From the cell containing the given text, extract its center point as [X, Y] coordinate. 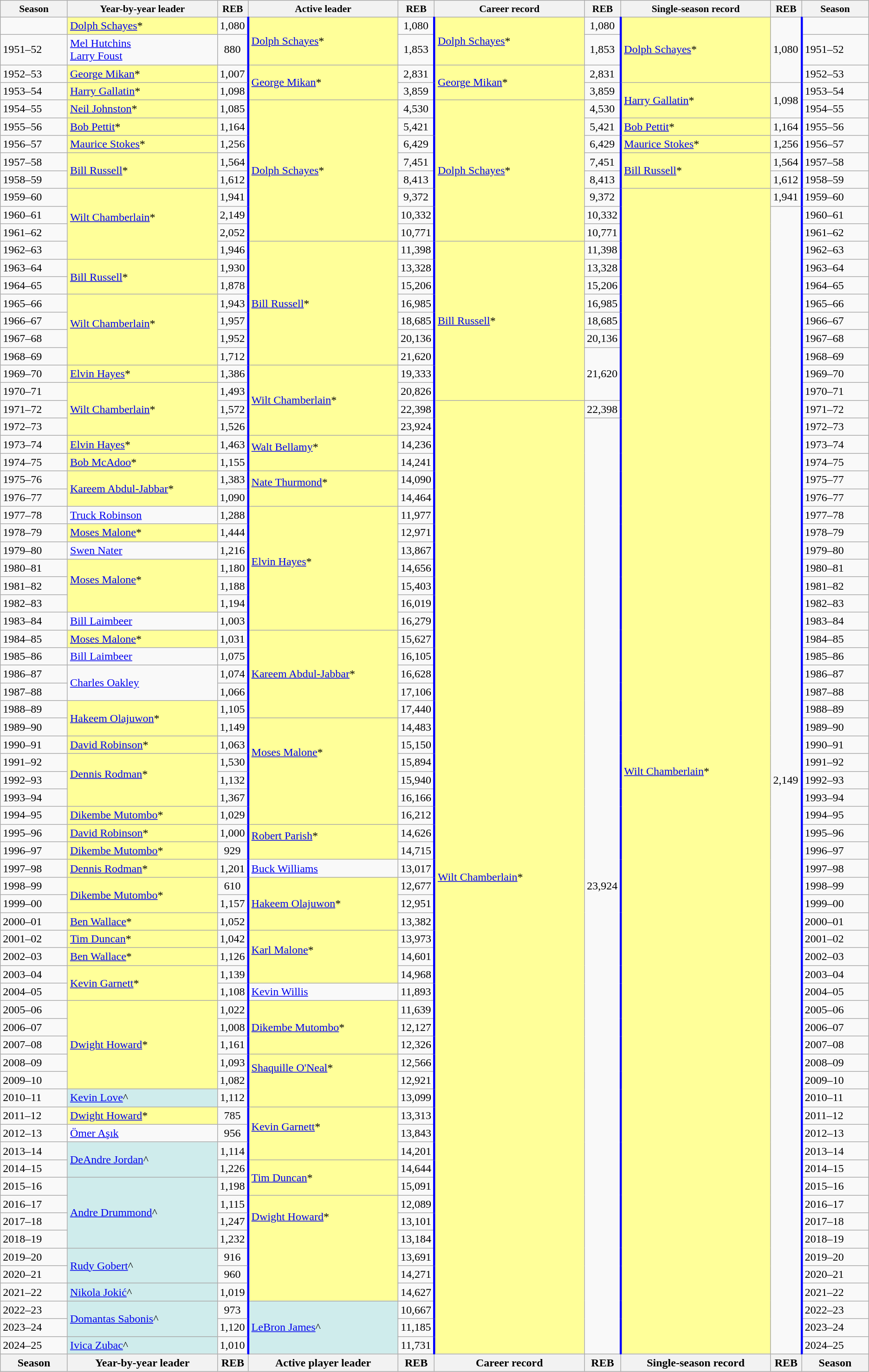
880 [233, 49]
Walt Bellamy* [323, 453]
13,099 [416, 1098]
1,031 [233, 639]
1,216 [233, 550]
Active leader [323, 9]
Shaquille O'Neal* [323, 1080]
17,440 [416, 709]
Active player leader [323, 1363]
1,232 [233, 1239]
1,155 [233, 462]
14,201 [416, 1151]
1,526 [233, 427]
1,198 [233, 1186]
1,108 [233, 992]
14,271 [416, 1275]
14,656 [416, 568]
15,627 [416, 639]
1,930 [233, 268]
10,667 [416, 1310]
13,973 [416, 939]
14,090 [416, 480]
13,101 [416, 1222]
13,184 [416, 1239]
1,463 [233, 444]
1,157 [233, 903]
1,139 [233, 974]
1,022 [233, 1010]
Andre Drummond^ [142, 1212]
LeBron James^ [323, 1327]
15,150 [416, 745]
12,127 [416, 1027]
11,977 [416, 515]
1,712 [233, 356]
1,288 [233, 515]
1,003 [233, 621]
12,677 [416, 886]
Rudy Gobert^ [142, 1266]
Nate Thurmond* [323, 489]
1,132 [233, 780]
13,843 [416, 1133]
1,066 [233, 692]
1,493 [233, 392]
1,226 [233, 1168]
Truck Robinson [142, 515]
1,115 [233, 1204]
929 [233, 850]
1975–77 [836, 480]
Swen Nater [142, 550]
1,090 [233, 497]
1,946 [233, 250]
1,383 [233, 480]
1,180 [233, 568]
1,008 [233, 1027]
12,971 [416, 533]
1,149 [233, 727]
14,715 [416, 850]
12,921 [416, 1080]
20,826 [416, 392]
1,201 [233, 868]
14,626 [416, 833]
Domantas Sabonis^ [142, 1319]
Neil Johnston* [142, 109]
1,074 [233, 674]
1,386 [233, 374]
13,382 [416, 921]
973 [233, 1310]
1,530 [233, 762]
1,063 [233, 745]
13,313 [416, 1115]
1,126 [233, 957]
1,112 [233, 1098]
1,247 [233, 1222]
Kevin Willis [323, 992]
1,093 [233, 1063]
12,089 [416, 1204]
1,120 [233, 1327]
1975–76 [34, 480]
960 [233, 1275]
1,010 [233, 1345]
Karl Malone* [323, 957]
Kevin Love^ [142, 1098]
Ivica Zubac^ [142, 1345]
11,639 [416, 1010]
14,464 [416, 497]
1,943 [233, 303]
610 [233, 886]
16,105 [416, 657]
1,957 [233, 321]
1,029 [233, 815]
14,601 [416, 957]
Bob McAdoo* [142, 462]
15,894 [416, 762]
19,333 [416, 374]
13,691 [416, 1257]
1,019 [233, 1292]
1,052 [233, 921]
1,444 [233, 533]
14,627 [416, 1292]
16,019 [416, 603]
1,114 [233, 1151]
1,105 [233, 709]
11,893 [416, 992]
Ömer Aşık [142, 1133]
12,326 [416, 1045]
1,082 [233, 1080]
15,940 [416, 780]
12,566 [416, 1063]
13,867 [416, 550]
Buck Williams [323, 868]
17,106 [416, 692]
14,968 [416, 974]
15,403 [416, 586]
1,367 [233, 798]
1,161 [233, 1045]
12,951 [416, 903]
1,042 [233, 939]
1,572 [233, 409]
13,017 [416, 868]
14,644 [416, 1168]
1,085 [233, 109]
Nikola Jokić^ [142, 1292]
2,052 [233, 232]
14,483 [416, 727]
1,952 [233, 338]
15,091 [416, 1186]
11,185 [416, 1327]
785 [233, 1115]
Charles Oakley [142, 683]
1,000 [233, 833]
11,731 [416, 1345]
DeAndre Jordan^ [142, 1159]
Robert Parish* [323, 842]
14,236 [416, 444]
Mel HutchinsLarry Foust [142, 49]
14,241 [416, 462]
16,212 [416, 815]
916 [233, 1257]
1,188 [233, 586]
1,007 [233, 74]
16,628 [416, 674]
1,878 [233, 285]
1,075 [233, 657]
956 [233, 1133]
16,279 [416, 621]
16,166 [416, 798]
1,194 [233, 603]
